Locate the cell with the specified text and output its (x, y) center coordinate. 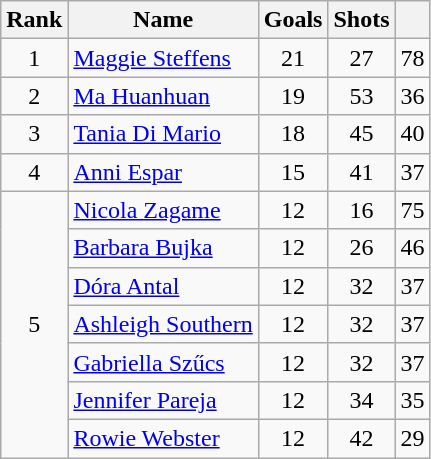
Rowie Webster (163, 438)
Tania Di Mario (163, 134)
Rank (34, 20)
21 (293, 58)
35 (412, 400)
78 (412, 58)
46 (412, 248)
Ashleigh Southern (163, 324)
29 (412, 438)
Ma Huanhuan (163, 96)
36 (412, 96)
Jennifer Pareja (163, 400)
34 (362, 400)
Gabriella Szűcs (163, 362)
Dóra Antal (163, 286)
4 (34, 172)
26 (362, 248)
1 (34, 58)
40 (412, 134)
16 (362, 210)
Barbara Bujka (163, 248)
27 (362, 58)
Goals (293, 20)
Name (163, 20)
2 (34, 96)
53 (362, 96)
45 (362, 134)
18 (293, 134)
42 (362, 438)
Nicola Zagame (163, 210)
75 (412, 210)
41 (362, 172)
Anni Espar (163, 172)
15 (293, 172)
Shots (362, 20)
5 (34, 324)
3 (34, 134)
19 (293, 96)
Maggie Steffens (163, 58)
